From the cell containing the given text, extract its center point as (X, Y) coordinate. 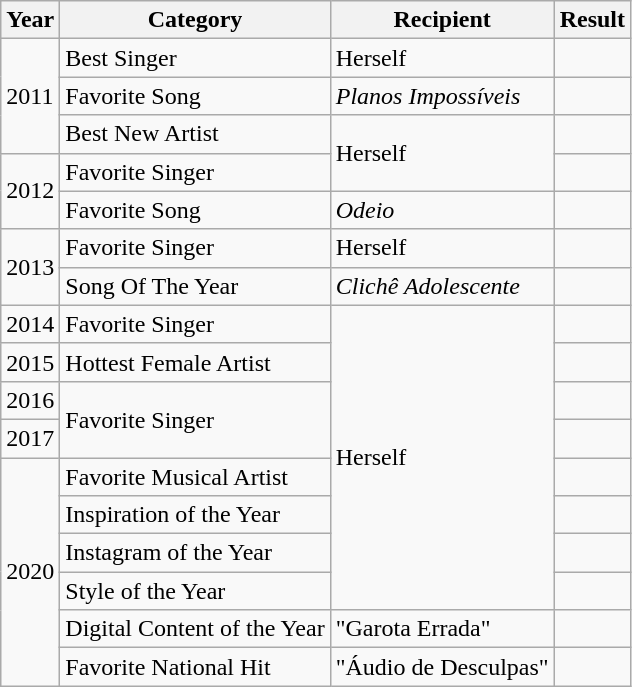
Style of the Year (195, 591)
Digital Content of the Year (195, 629)
Best New Artist (195, 134)
2011 (30, 96)
2017 (30, 438)
Hottest Female Artist (195, 362)
Result (592, 20)
Song Of The Year (195, 286)
Favorite Musical Artist (195, 477)
Clichê Adolescente (442, 286)
"Garota Errada" (442, 629)
Recipient (442, 20)
2020 (30, 572)
Favorite National Hit (195, 667)
Odeio (442, 210)
Instagram of the Year (195, 553)
Best Singer (195, 58)
2012 (30, 191)
"Áudio de Desculpas" (442, 667)
Category (195, 20)
Year (30, 20)
Inspiration of the Year (195, 515)
Planos Impossíveis (442, 96)
2015 (30, 362)
2014 (30, 324)
2016 (30, 400)
2013 (30, 267)
